Extract the (X, Y) coordinate from the center of the cell holding the provided text.  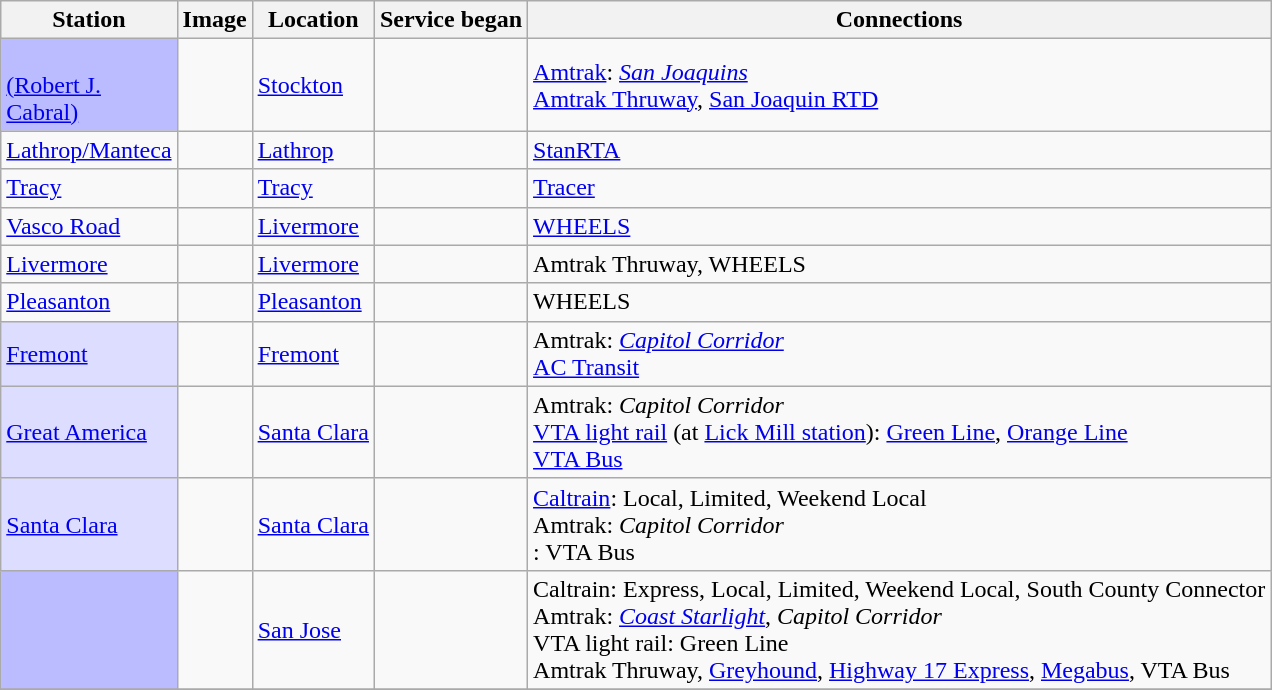
Connections (900, 20)
Lathrop/Manteca (89, 150)
Tracer (900, 188)
(Robert J. Cabral) (89, 85)
Service began (450, 20)
Amtrak Thruway, WHEELS (900, 264)
Vasco Road (89, 226)
Amtrak: Capitol Corridor AC Transit (900, 354)
Caltrain: Local, Limited, Weekend Local Amtrak: Capitol Corridor: VTA Bus (900, 524)
StanRTA (900, 150)
Stockton (313, 85)
Amtrak: Capitol Corridor VTA light rail (at Lick Mill station): Green Line, Orange Line VTA Bus (900, 432)
Image (214, 20)
Location (313, 20)
Amtrak: San Joaquins Amtrak Thruway, San Joaquin RTD (900, 85)
Great America (89, 432)
Lathrop (313, 150)
Station (89, 20)
San Jose (313, 630)
